Provide the (X, Y) coordinate of the cell's center where the given text is located.  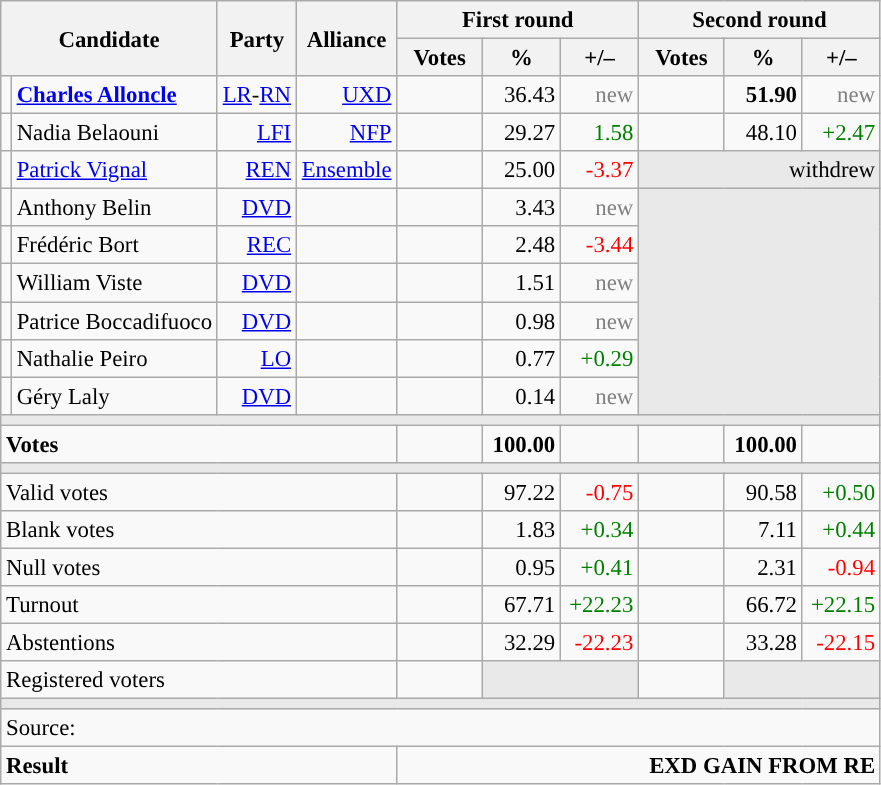
-22.15 (841, 643)
1.58 (600, 133)
-22.23 (600, 643)
0.98 (521, 321)
1.51 (521, 283)
90.58 (763, 492)
Anthony Belin (114, 208)
Géry Laly (114, 396)
Alliance (346, 38)
REC (256, 245)
66.72 (763, 605)
3.43 (521, 208)
Patrice Boccadifuoco (114, 321)
+0.50 (841, 492)
25.00 (521, 170)
Second round (760, 20)
33.28 (763, 643)
Null votes (199, 567)
2.31 (763, 567)
0.77 (521, 358)
48.10 (763, 133)
UXD (346, 95)
withdrew (760, 170)
-3.37 (600, 170)
Nathalie Peiro (114, 358)
0.14 (521, 396)
Registered voters (199, 680)
67.71 (521, 605)
+2.47 (841, 133)
+0.29 (600, 358)
Result (199, 766)
Turnout (199, 605)
0.95 (521, 567)
REN (256, 170)
Patrick Vignal (114, 170)
-0.75 (600, 492)
Nadia Belaouni (114, 133)
-0.94 (841, 567)
97.22 (521, 492)
-3.44 (600, 245)
Blank votes (199, 530)
1.83 (521, 530)
36.43 (521, 95)
Party (256, 38)
+22.23 (600, 605)
First round (518, 20)
NFP (346, 133)
Valid votes (199, 492)
Charles Alloncle (114, 95)
Candidate (110, 38)
Source: (441, 728)
Ensemble (346, 170)
+22.15 (841, 605)
32.29 (521, 643)
29.27 (521, 133)
51.90 (763, 95)
LFI (256, 133)
EXD GAIN FROM RE (639, 766)
LR-RN (256, 95)
LO (256, 358)
+0.41 (600, 567)
+0.34 (600, 530)
William Viste (114, 283)
+0.44 (841, 530)
Abstentions (199, 643)
7.11 (763, 530)
Frédéric Bort (114, 245)
2.48 (521, 245)
